Extract the [X, Y] coordinate from the center of the cell holding the provided text.  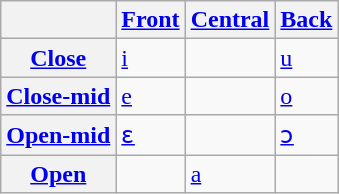
e [150, 96]
o [306, 96]
Open [58, 173]
i [150, 58]
ɛ [150, 135]
Open-mid [58, 135]
Front [150, 20]
a [230, 173]
u [306, 58]
Back [306, 20]
Close-mid [58, 96]
Close [58, 58]
ɔ [306, 135]
Central [230, 20]
